Return [x, y] of the center of cell containing provided text 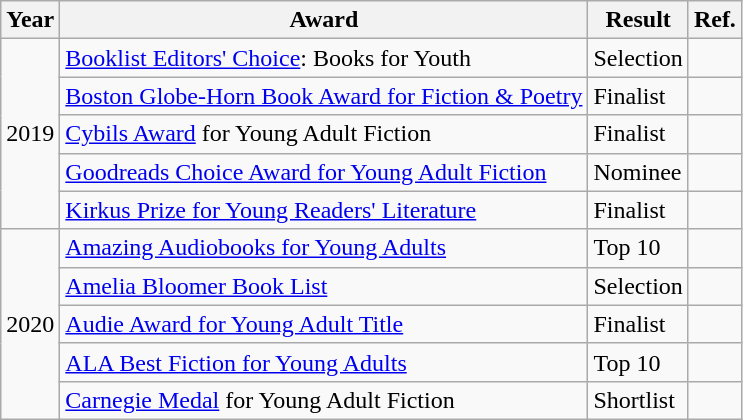
Nominee [638, 172]
Goodreads Choice Award for Young Adult Fiction [324, 172]
Year [30, 20]
Ref. [714, 20]
ALA Best Fiction for Young Adults [324, 362]
Amelia Bloomer Book List [324, 286]
Result [638, 20]
2019 [30, 134]
Audie Award for Young Adult Title [324, 324]
Booklist Editors' Choice: Books for Youth [324, 58]
Kirkus Prize for Young Readers' Literature [324, 210]
2020 [30, 324]
Cybils Award for Young Adult Fiction [324, 134]
Award [324, 20]
Amazing Audiobooks for Young Adults [324, 248]
Carnegie Medal for Young Adult Fiction [324, 400]
Boston Globe-Horn Book Award for Fiction & Poetry [324, 96]
Shortlist [638, 400]
